Determine the [X, Y] coordinate at the center of the cell enclosing the given text.  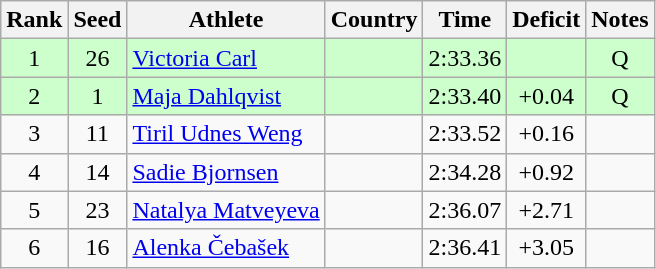
4 [34, 172]
Maja Dahlqvist [226, 96]
+2.71 [546, 210]
2:36.41 [465, 248]
2 [34, 96]
Time [465, 20]
2:34.28 [465, 172]
Seed [98, 20]
Victoria Carl [226, 58]
23 [98, 210]
+0.04 [546, 96]
6 [34, 248]
26 [98, 58]
14 [98, 172]
Alenka Čebašek [226, 248]
16 [98, 248]
Tiril Udnes Weng [226, 134]
Rank [34, 20]
2:33.36 [465, 58]
Country [374, 20]
Natalya Matveyeva [226, 210]
Athlete [226, 20]
Notes [620, 20]
+0.92 [546, 172]
5 [34, 210]
2:33.40 [465, 96]
+3.05 [546, 248]
11 [98, 134]
3 [34, 134]
Sadie Bjornsen [226, 172]
2:36.07 [465, 210]
+0.16 [546, 134]
Deficit [546, 20]
2:33.52 [465, 134]
